Scan for the cell matching the given text and deliver its (x, y) coordinate at center. 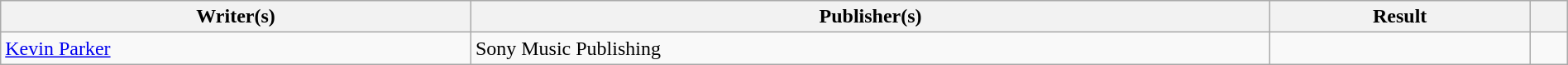
Publisher(s) (870, 17)
Sony Music Publishing (870, 48)
Writer(s) (237, 17)
Kevin Parker (237, 48)
Result (1400, 17)
